Identify which cell holds the provided text, then report its (X, Y) central coordinate. 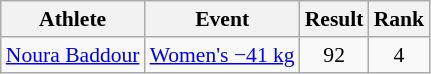
4 (400, 55)
Athlete (73, 19)
Women's −41 kg (222, 55)
Noura Baddour (73, 55)
Event (222, 19)
Rank (400, 19)
Result (334, 19)
92 (334, 55)
